For the text-containing cell, return its midpoint in [X, Y] coordinate format. 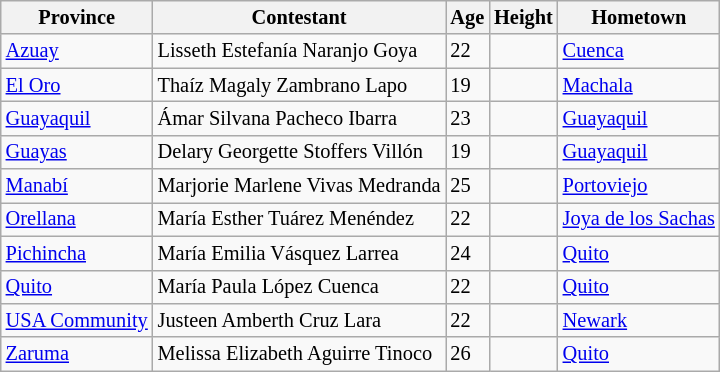
23 [468, 118]
Azuay [77, 51]
Newark [639, 320]
USA Community [77, 320]
Zaruma [77, 354]
Cuenca [639, 51]
Portoviejo [639, 186]
Ámar Silvana Pacheco Ibarra [300, 118]
26 [468, 354]
El Oro [77, 85]
Guayas [77, 152]
Height [524, 17]
24 [468, 253]
Pichincha [77, 253]
Lisseth Estefanía Naranjo Goya [300, 51]
Age [468, 17]
Manabí [77, 186]
Province [77, 17]
María Esther Tuárez Menéndez [300, 219]
Justeen Amberth Cruz Lara [300, 320]
25 [468, 186]
Marjorie Marlene Vivas Medranda [300, 186]
Melissa Elizabeth Aguirre Tinoco [300, 354]
Machala [639, 85]
Orellana [77, 219]
María Paula López Cuenca [300, 287]
Thaíz Magaly Zambrano Lapo [300, 85]
Delary Georgette Stoffers Villón [300, 152]
Contestant [300, 17]
Hometown [639, 17]
Joya de los Sachas [639, 219]
María Emilia Vásquez Larrea [300, 253]
